For the text-containing cell, return its midpoint in (X, Y) coordinate format. 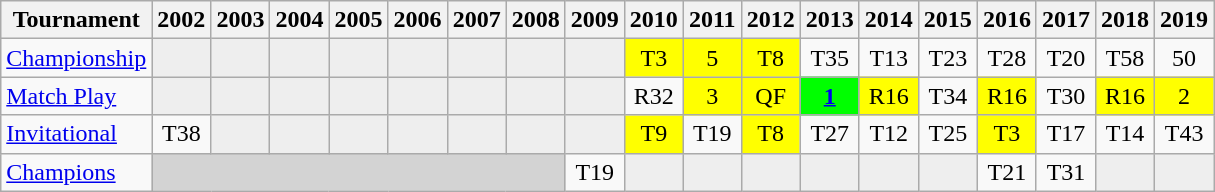
T14 (1126, 134)
2003 (240, 20)
QF (770, 96)
T17 (1066, 134)
T13 (888, 58)
T9 (654, 134)
2002 (182, 20)
2004 (300, 20)
Invitational (76, 134)
2005 (358, 20)
2006 (418, 20)
2013 (830, 20)
Champions (76, 172)
2011 (712, 20)
T23 (948, 58)
Match Play (76, 96)
2 (1184, 96)
T27 (830, 134)
T28 (1006, 58)
T21 (1006, 172)
Championship (76, 58)
T31 (1066, 172)
Tournament (76, 20)
T38 (182, 134)
2019 (1184, 20)
T35 (830, 58)
2017 (1066, 20)
2018 (1126, 20)
2012 (770, 20)
T12 (888, 134)
2015 (948, 20)
3 (712, 96)
T58 (1126, 58)
T25 (948, 134)
50 (1184, 58)
2008 (536, 20)
2014 (888, 20)
T43 (1184, 134)
T20 (1066, 58)
1 (830, 96)
T30 (1066, 96)
2007 (476, 20)
2010 (654, 20)
R32 (654, 96)
2016 (1006, 20)
T34 (948, 96)
5 (712, 58)
2009 (594, 20)
